For the text-containing cell, return its midpoint in (x, y) coordinate format. 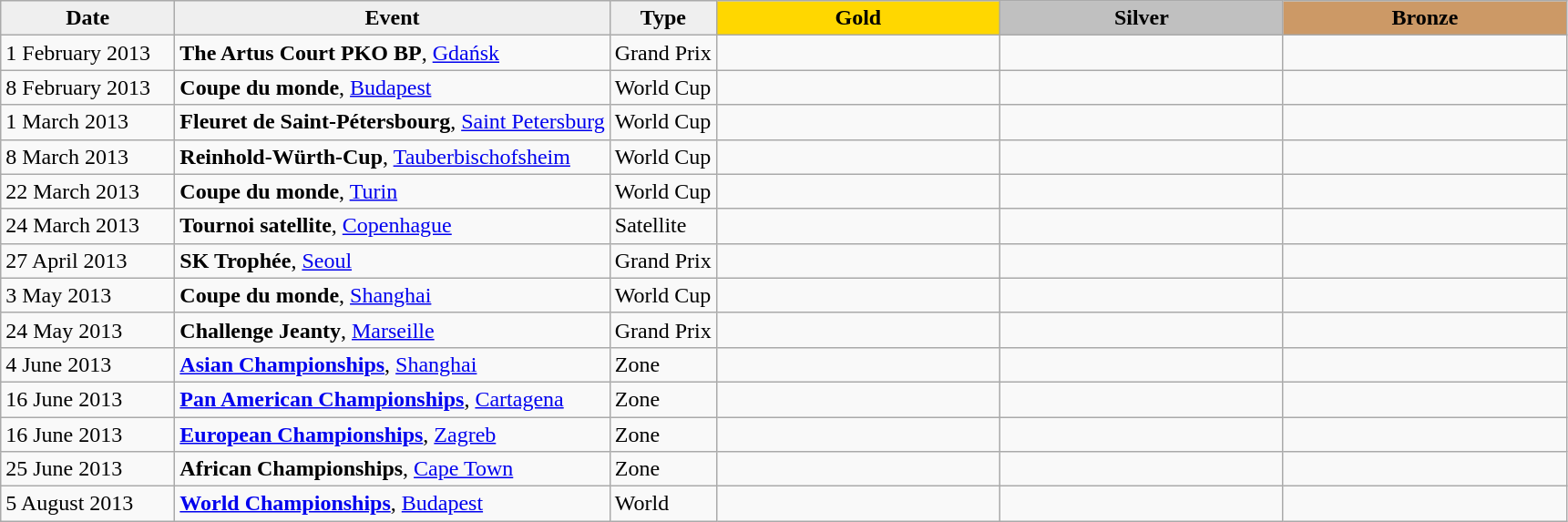
8 March 2013 (87, 157)
24 March 2013 (87, 226)
4 June 2013 (87, 364)
Coupe du monde, Turin (392, 191)
Asian Championships, Shanghai (392, 364)
Date (87, 18)
Tournoi satellite, Copenhague (392, 226)
Coupe du monde, Budapest (392, 87)
27 April 2013 (87, 261)
European Championships, Zagreb (392, 435)
Fleuret de Saint-Pétersbourg, Saint Petersburg (392, 122)
Type (663, 18)
Bronze (1425, 18)
3 May 2013 (87, 295)
Silver (1141, 18)
Event (392, 18)
Gold (858, 18)
The Artus Court PKO BP, Gdańsk (392, 53)
1 March 2013 (87, 122)
8 February 2013 (87, 87)
22 March 2013 (87, 191)
Pan American Championships, Cartagena (392, 399)
World Championships, Budapest (392, 504)
Challenge Jeanty, Marseille (392, 330)
Coupe du monde, Shanghai (392, 295)
African Championships, Cape Town (392, 469)
25 June 2013 (87, 469)
Satellite (663, 226)
Reinhold-Würth-Cup, Tauberbischofsheim (392, 157)
1 February 2013 (87, 53)
SK Trophée, Seoul (392, 261)
5 August 2013 (87, 504)
World (663, 504)
24 May 2013 (87, 330)
